Extract the (x, y) coordinate from the center of the cell holding the provided text.  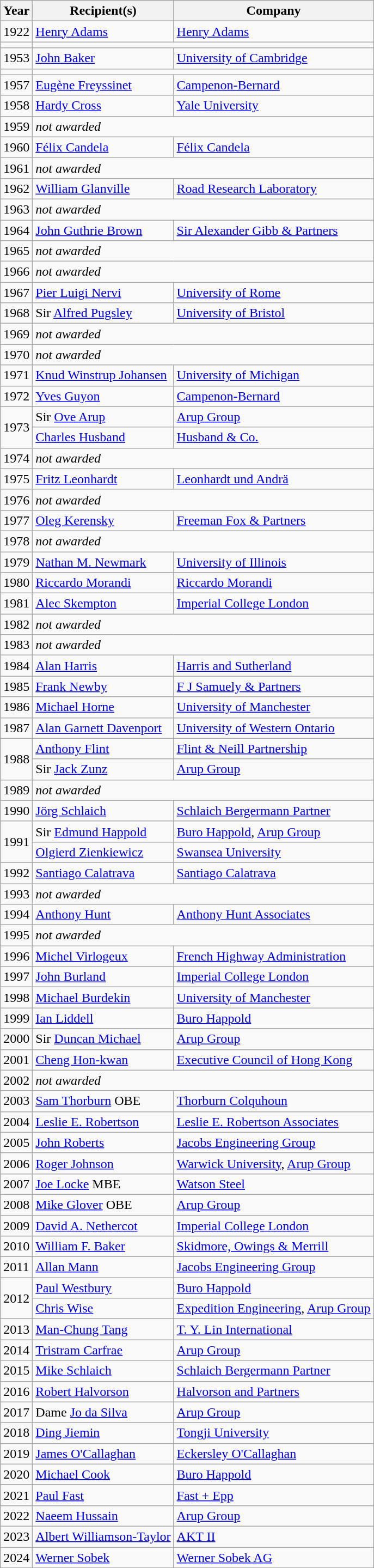
2001 (16, 1060)
Joe Locke MBE (103, 1184)
Ian Liddell (103, 1018)
Leslie E. Robertson Associates (273, 1122)
2024 (16, 1558)
Year (16, 11)
John Burland (103, 977)
Freeman Fox & Partners (273, 520)
John Roberts (103, 1142)
2003 (16, 1101)
Leslie E. Robertson (103, 1122)
1993 (16, 894)
Leonhardt und Andrä (273, 479)
1988 (16, 759)
2000 (16, 1039)
Sir Alexander Gibb & Partners (273, 230)
Anthony Hunt (103, 915)
Sir Duncan Michael (103, 1039)
Alan Harris (103, 666)
1983 (16, 645)
Michael Burdekin (103, 998)
2006 (16, 1163)
1963 (16, 209)
Chris Wise (103, 1309)
1975 (16, 479)
Company (273, 11)
Ding Jiemin (103, 1433)
1973 (16, 427)
1980 (16, 583)
1998 (16, 998)
Sir Alfred Pugsley (103, 313)
John Baker (103, 58)
Naeem Hussain (103, 1516)
Executive Council of Hong Kong (273, 1060)
1960 (16, 147)
Michael Horne (103, 707)
2014 (16, 1350)
Man-Chung Tang (103, 1329)
William F. Baker (103, 1247)
2011 (16, 1267)
Nathan M. Newmark (103, 562)
2012 (16, 1298)
Charles Husband (103, 437)
2023 (16, 1536)
University of Illinois (273, 562)
1974 (16, 458)
Michael Cook (103, 1474)
2016 (16, 1391)
Swansea University (273, 852)
Alec Skempton (103, 604)
2015 (16, 1371)
Yves Guyon (103, 396)
Tongji University (273, 1433)
1996 (16, 956)
1961 (16, 168)
1995 (16, 935)
1953 (16, 58)
1985 (16, 686)
Sir Ove Arup (103, 417)
Buro Happold, Arup Group (273, 831)
Sam Thorburn OBE (103, 1101)
Watson Steel (273, 1184)
Olgierd Zienkiewicz (103, 852)
Mike Schlaich (103, 1371)
1987 (16, 728)
William Glanville (103, 189)
University of Cambridge (273, 58)
1986 (16, 707)
Tristram Carfrae (103, 1350)
1968 (16, 313)
1994 (16, 915)
1984 (16, 666)
Allan Mann (103, 1267)
Frank Newby (103, 686)
1962 (16, 189)
Alan Garnett Davenport (103, 728)
1999 (16, 1018)
Warwick University, Arup Group (273, 1163)
Paul Fast (103, 1495)
Anthony Hunt Associates (273, 915)
Yale University (273, 106)
Mike Glover OBE (103, 1205)
Eckersley O'Callaghan (273, 1454)
F J Samuely & Partners (273, 686)
Paul Westbury (103, 1288)
Husband & Co. (273, 437)
2008 (16, 1205)
Roger Johnson (103, 1163)
University of Bristol (273, 313)
1982 (16, 624)
Werner Sobek AG (273, 1558)
1990 (16, 811)
Expedition Engineering, Arup Group (273, 1309)
David A. Nethercot (103, 1225)
2009 (16, 1225)
Knud Winstrup Johansen (103, 375)
James O'Callaghan (103, 1454)
French Highway Administration (273, 956)
2019 (16, 1454)
1972 (16, 396)
Flint & Neill Partnership (273, 749)
2005 (16, 1142)
Werner Sobek (103, 1558)
Sir Jack Zunz (103, 769)
Michel Virlogeux (103, 956)
University of Michigan (273, 375)
2021 (16, 1495)
Albert Williamson-Taylor (103, 1536)
1966 (16, 272)
1922 (16, 32)
John Guthrie Brown (103, 230)
1992 (16, 873)
1977 (16, 520)
1965 (16, 251)
Fast + Epp (273, 1495)
2017 (16, 1412)
2007 (16, 1184)
2022 (16, 1516)
Recipient(s) (103, 11)
Fritz Leonhardt (103, 479)
2018 (16, 1433)
Sir Edmund Happold (103, 831)
Robert Halvorson (103, 1391)
1979 (16, 562)
1970 (16, 355)
Skidmore, Owings & Merrill (273, 1247)
1969 (16, 334)
1957 (16, 85)
University of Western Ontario (273, 728)
Anthony Flint (103, 749)
2004 (16, 1122)
1959 (16, 126)
Pier Luigi Nervi (103, 293)
1978 (16, 541)
Dame Jo da Silva (103, 1412)
1997 (16, 977)
University of Rome (273, 293)
Thorburn Colquhoun (273, 1101)
1967 (16, 293)
2002 (16, 1080)
Harris and Sutherland (273, 666)
2020 (16, 1474)
AKT II (273, 1536)
1971 (16, 375)
Jörg Schlaich (103, 811)
2013 (16, 1329)
Eugène Freyssinet (103, 85)
T. Y. Lin International (273, 1329)
1981 (16, 604)
1958 (16, 106)
2010 (16, 1247)
1989 (16, 790)
1991 (16, 842)
Oleg Kerensky (103, 520)
Hardy Cross (103, 106)
Road Research Laboratory (273, 189)
Cheng Hon-kwan (103, 1060)
1976 (16, 500)
Halvorson and Partners (273, 1391)
1964 (16, 230)
